Return (x, y) of the center of cell containing provided text 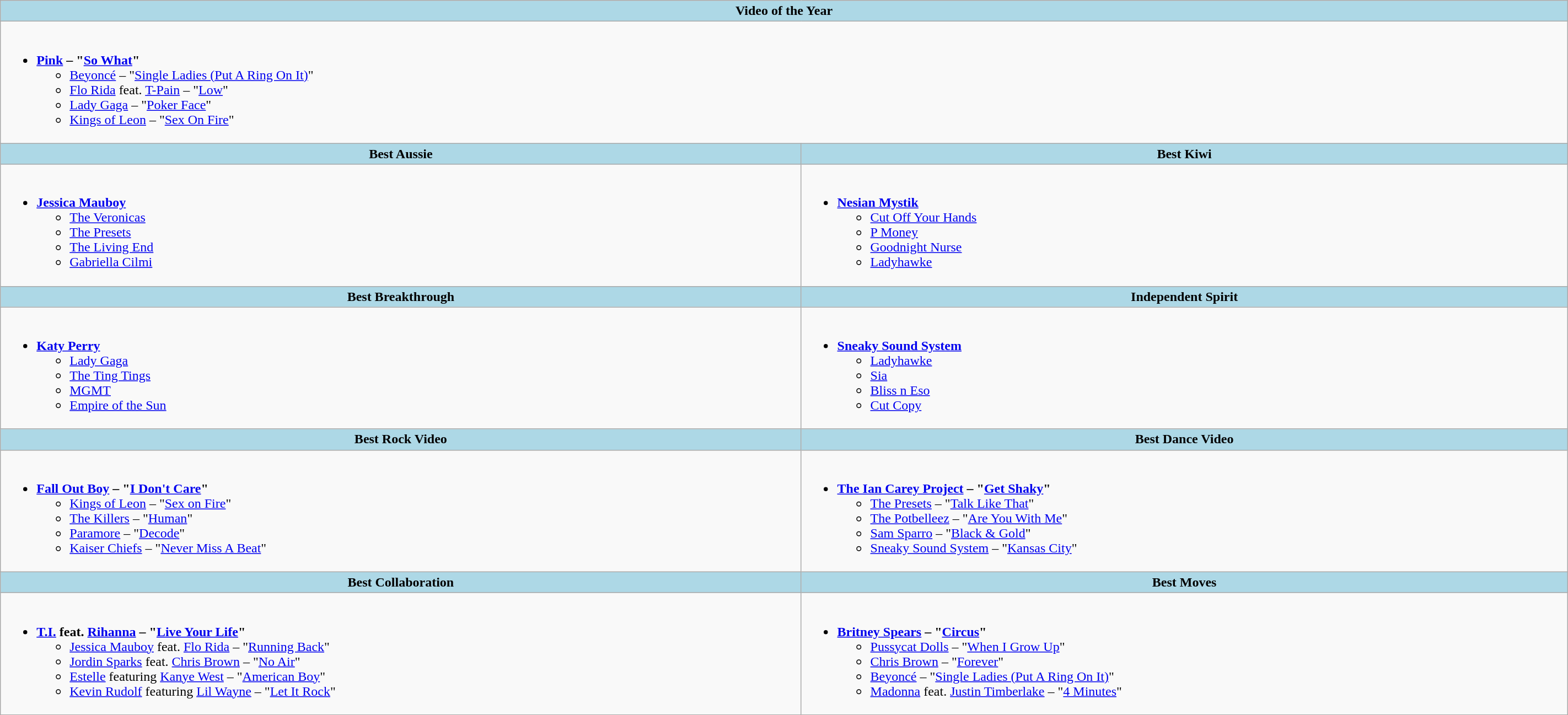
Pink – "So What"Beyoncé – "Single Ladies (Put A Ring On It)"Flo Rida feat. T-Pain – "Low"Lady Gaga – "Poker Face"Kings of Leon – "Sex On Fire" (784, 83)
Best Collaboration (401, 582)
Nesian MystikCut Off Your HandsP MoneyGoodnight NurseLadyhawke (1184, 225)
Best Dance Video (1184, 439)
Katy PerryLady GagaThe Ting TingsMGMTEmpire of the Sun (401, 368)
Video of the Year (784, 11)
Best Breakthrough (401, 297)
Best Aussie (401, 154)
Best Rock Video (401, 439)
Best Kiwi (1184, 154)
Fall Out Boy – "I Don't Care"Kings of Leon – "Sex on Fire"The Killers – "Human"Paramore – "Decode"Kaiser Chiefs – "Never Miss A Beat" (401, 510)
Sneaky Sound SystemLadyhawkeSiaBliss n EsoCut Copy (1184, 368)
Best Moves (1184, 582)
Jessica MauboyThe VeronicasThe PresetsThe Living EndGabriella Cilmi (401, 225)
Independent Spirit (1184, 297)
